Output the (x, y) coordinate of the center of the cell containing the given text.  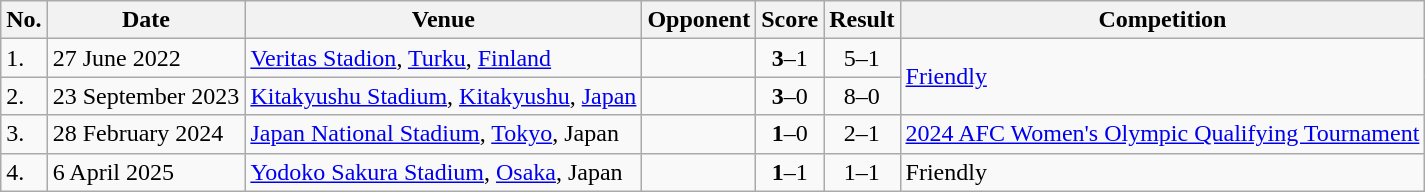
Yodoko Sakura Stadium, Osaka, Japan (444, 172)
No. (24, 20)
27 June 2022 (146, 58)
1. (24, 58)
3–1 (790, 58)
3. (24, 134)
2024 AFC Women's Olympic Qualifying Tournament (1162, 134)
2–1 (862, 134)
Japan National Stadium, Tokyo, Japan (444, 134)
Venue (444, 20)
Result (862, 20)
4. (24, 172)
1–0 (790, 134)
5–1 (862, 58)
23 September 2023 (146, 96)
2. (24, 96)
Score (790, 20)
3–0 (790, 96)
Veritas Stadion, Turku, Finland (444, 58)
Opponent (699, 20)
Date (146, 20)
Competition (1162, 20)
8–0 (862, 96)
Kitakyushu Stadium, Kitakyushu, Japan (444, 96)
6 April 2025 (146, 172)
28 February 2024 (146, 134)
